Output the (x, y) coordinate of the center of the cell containing the given text.  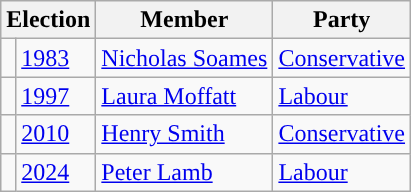
Peter Lamb (184, 172)
2024 (56, 172)
Member (184, 20)
1983 (56, 58)
Election (48, 20)
Laura Moffatt (184, 96)
Party (342, 20)
Nicholas Soames (184, 58)
1997 (56, 96)
2010 (56, 134)
Henry Smith (184, 134)
